Capture the cell that displays the provided text and extract its [x, y] central coordinate. 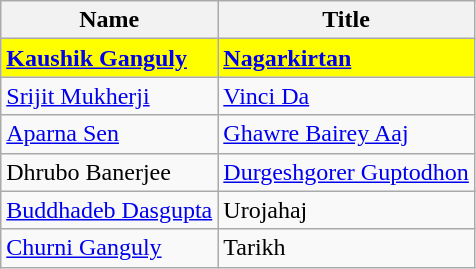
Buddhadeb Dasgupta [110, 210]
Vinci Da [346, 96]
Title [346, 20]
Aparna Sen [110, 134]
Srijit Mukherji [110, 96]
Urojahaj [346, 210]
Nagarkirtan [346, 58]
Name [110, 20]
Churni Ganguly [110, 248]
Durgeshgorer Guptodhon [346, 172]
Ghawre Bairey Aaj [346, 134]
Tarikh [346, 248]
Dhrubo Banerjee [110, 172]
Kaushik Ganguly [110, 58]
